Scan for the cell matching the given text and deliver its [x, y] coordinate at center. 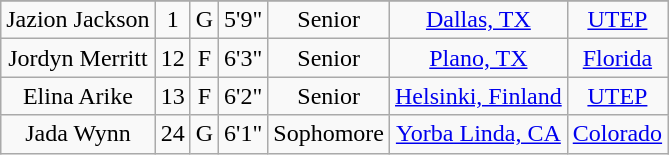
6'2" [244, 96]
5'9" [244, 20]
Jazion Jackson [78, 20]
Elina Arike [78, 96]
Helsinki, Finland [479, 96]
Florida [617, 58]
1 [172, 20]
Sophomore [329, 134]
Dallas, TX [479, 20]
24 [172, 134]
12 [172, 58]
6'3" [244, 58]
6'1" [244, 134]
Jordyn Merritt [78, 58]
13 [172, 96]
Colorado [617, 134]
Jada Wynn [78, 134]
Yorba Linda, CA [479, 134]
Plano, TX [479, 58]
